Determine the (X, Y) coordinate at the center of the cell enclosing the given text.  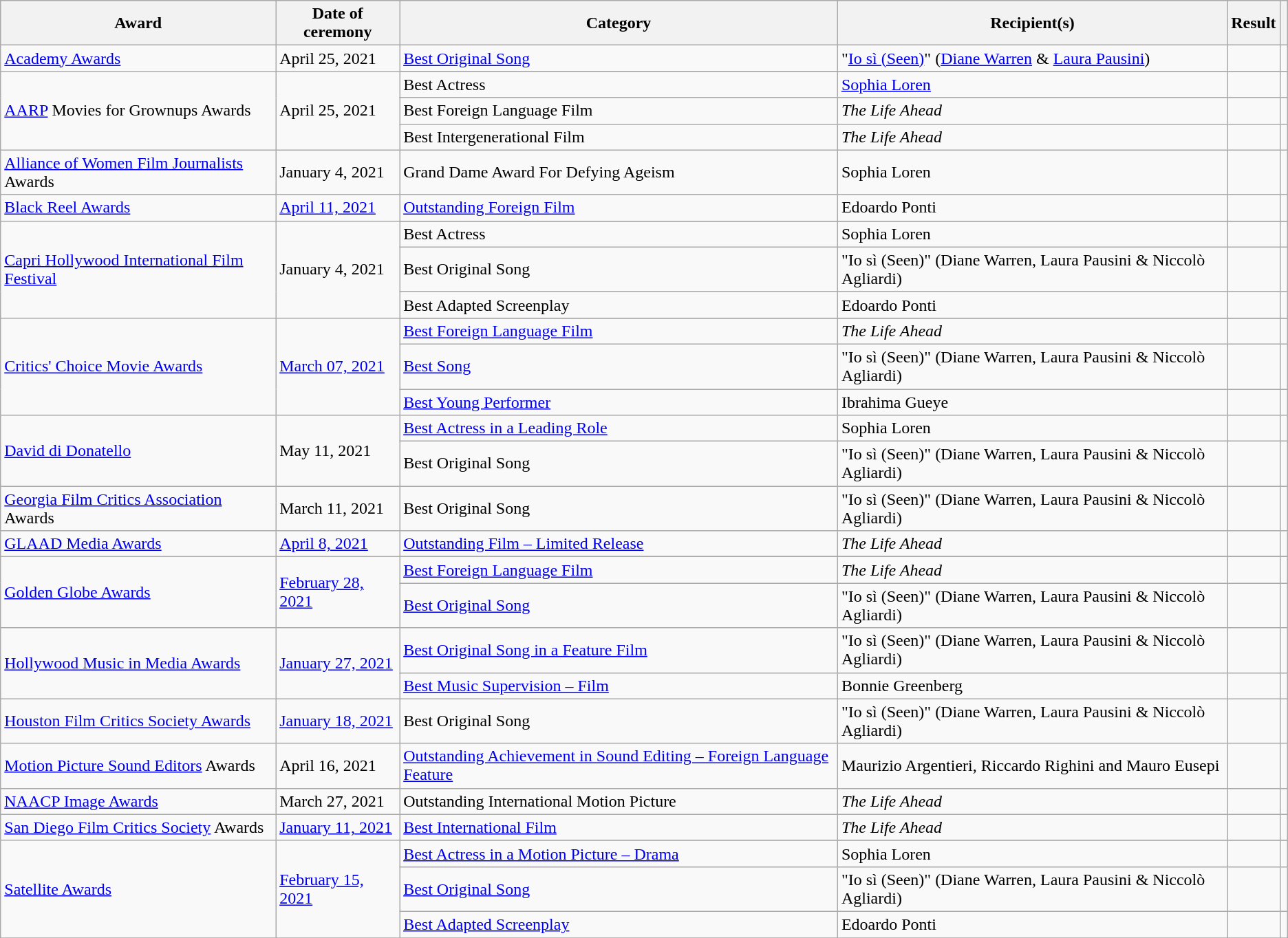
Black Reel Awards (138, 208)
February 28, 2021 (338, 593)
April 8, 2021 (338, 544)
Academy Awards (138, 58)
March 07, 2021 (338, 366)
Best Song (619, 366)
Alliance of Women Film Journalists Awards (138, 172)
Best Music Supervision – Film (619, 686)
Best Young Performer (619, 402)
January 27, 2021 (338, 663)
Recipient(s) (1032, 23)
NAACP Image Awards (138, 801)
San Diego Film Critics Society Awards (138, 827)
February 15, 2021 (338, 888)
April 11, 2021 (338, 208)
May 11, 2021 (338, 451)
Best Actress in a Leading Role (619, 428)
Motion Picture Sound Editors Awards (138, 766)
Outstanding Film – Limited Release (619, 544)
Bonnie Greenberg (1032, 686)
David di Donatello (138, 451)
January 18, 2021 (338, 721)
"Io sì (Seen)" (Diane Warren & Laura Pausini) (1032, 58)
AARP Movies for Grownups Awards (138, 111)
Hollywood Music in Media Awards (138, 663)
January 11, 2021 (338, 827)
Georgia Film Critics Association Awards (138, 509)
Best Intergenerational Film (619, 137)
GLAAD Media Awards (138, 544)
Date of ceremony (338, 23)
Best Actress in a Motion Picture – Drama (619, 853)
Award (138, 23)
Outstanding Achievement in Sound Editing – Foreign Language Feature (619, 766)
Capri Hollywood International Film Festival (138, 270)
March 11, 2021 (338, 509)
Category (619, 23)
Critics' Choice Movie Awards (138, 366)
Outstanding International Motion Picture (619, 801)
March 27, 2021 (338, 801)
April 16, 2021 (338, 766)
Golden Globe Awards (138, 593)
Best Original Song in a Feature Film (619, 651)
Ibrahima Gueye (1032, 402)
Result (1254, 23)
Maurizio Argentieri, Riccardo Righini and Mauro Eusepi (1032, 766)
Outstanding Foreign Film (619, 208)
Grand Dame Award For Defying Ageism (619, 172)
Houston Film Critics Society Awards (138, 721)
Best International Film (619, 827)
Satellite Awards (138, 888)
